Pinpoint the cell where the given text exists, returning its [x, y] midpoint coordinate. 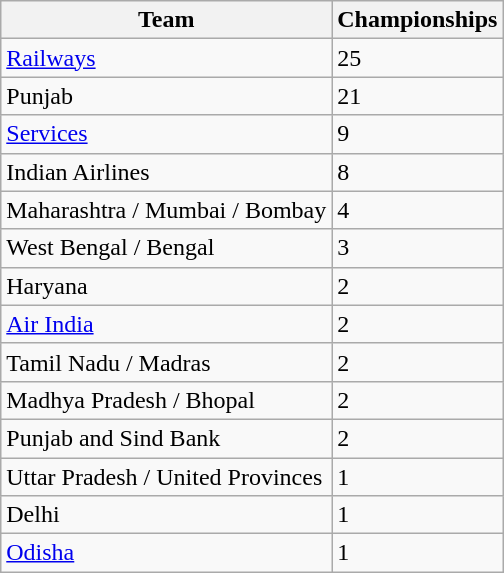
Championships [418, 20]
Team [166, 20]
Odisha [166, 553]
9 [418, 134]
West Bengal / Bengal [166, 248]
Indian Airlines [166, 172]
21 [418, 96]
25 [418, 58]
3 [418, 248]
Railways [166, 58]
Services [166, 134]
4 [418, 210]
Maharashtra / Mumbai / Bombay [166, 210]
Delhi [166, 515]
Madhya Pradesh / Bhopal [166, 400]
Uttar Pradesh / United Provinces [166, 477]
8 [418, 172]
Punjab and Sind Bank [166, 438]
Air India [166, 324]
Tamil Nadu / Madras [166, 362]
Haryana [166, 286]
Punjab [166, 96]
